Return (X, Y) of the center of cell containing provided text 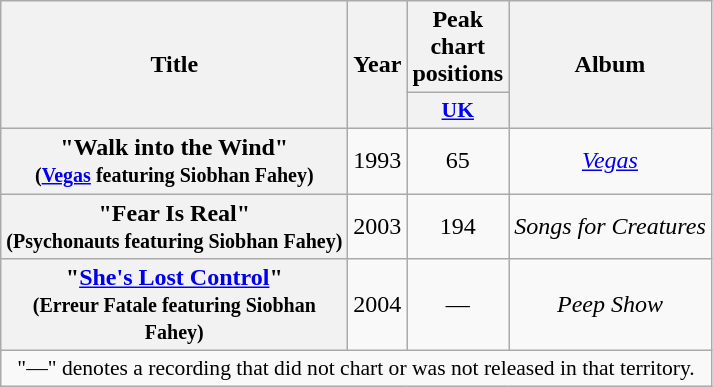
1993 (378, 160)
— (458, 305)
"Fear Is Real"(Psychonauts featuring Siobhan Fahey) (174, 226)
Peak chart positions (458, 47)
Songs for Creatures (610, 226)
"She's Lost Control"(Erreur Fatale featuring Siobhan Fahey) (174, 305)
2003 (378, 226)
2004 (378, 305)
"—" denotes a recording that did not chart or was not released in that territory. (356, 369)
194 (458, 226)
Title (174, 65)
Album (610, 65)
Year (378, 65)
Peep Show (610, 305)
"Walk into the Wind"(Vegas featuring Siobhan Fahey) (174, 160)
UK (458, 111)
65 (458, 160)
Vegas (610, 160)
